Output the (X, Y) coordinate of the center of the cell containing the given text.  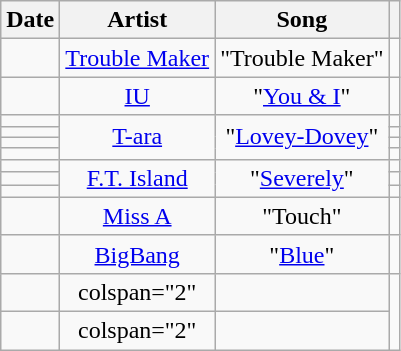
Trouble Maker (138, 58)
BigBang (138, 254)
"Severely" (302, 178)
"You & I" (302, 96)
Date (30, 20)
T-ara (138, 137)
"Lovey-Dovey" (302, 137)
F.T. Island (138, 178)
IU (138, 96)
"Blue" (302, 254)
"Trouble Maker" (302, 58)
"Touch" (302, 216)
Artist (138, 20)
Song (302, 20)
Miss A (138, 216)
